Determine the (X, Y) coordinate at the center of the cell enclosing the given text.  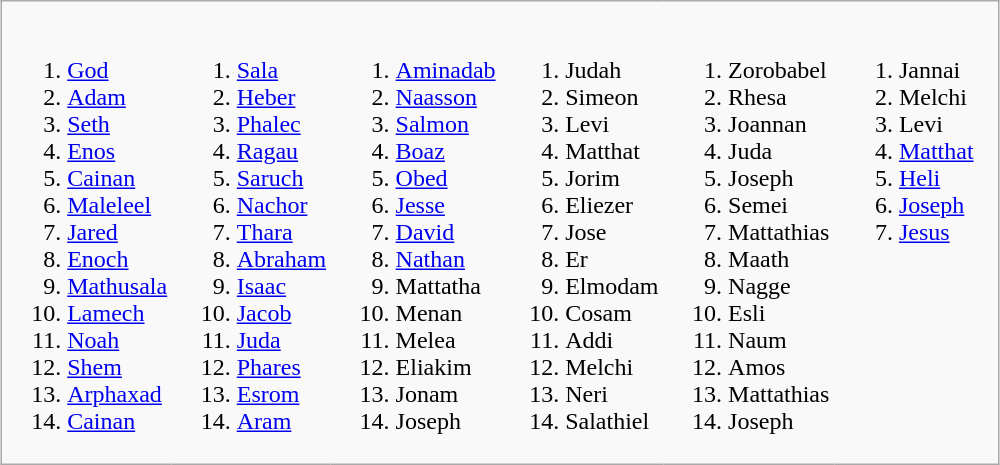
Aminadab Naasson Salmon Boaz Obed Jesse David Nathan Mattatha Menan Melea Eliakim Jonam Joseph (416, 233)
Jannai Melchi Levi Matthat Heli Joseph Jesus (916, 233)
Zorobabel Rhesa Joannan Juda Joseph Semei Mattathias Maath Nagge Esli Naum Amos Mattathias Joseph (748, 233)
God Adam Seth Enos Cainan Maleleel Jared Enoch Mathusala Lamech Noah Shem Arphaxad Cainan (87, 233)
Judah Simeon Levi Matthat Jorim Eliezer Jose Er Elmodam Cosam Addi Melchi Neri Salathiel (582, 233)
Sala Heber Phalec Ragau Saruch Nachor Thara Abraham Isaac Jacob Juda Phares Esrom Aram (252, 233)
